From the cell containing the given text, extract its center point as (x, y) coordinate. 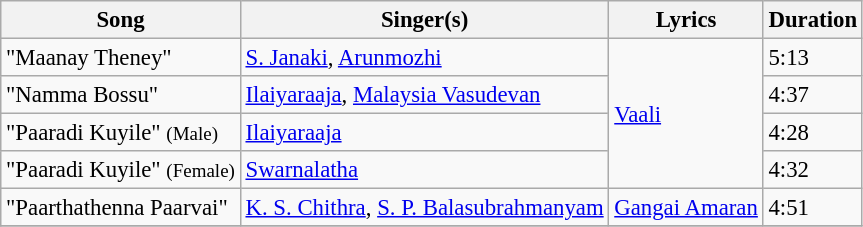
"Paarthathenna Paarvai" (120, 208)
Duration (812, 20)
Ilaiyaraaja, Malaysia Vasudevan (424, 95)
K. S. Chithra, S. P. Balasubrahmanyam (424, 208)
Swarnalatha (424, 170)
Vaali (686, 114)
Lyrics (686, 20)
Gangai Amaran (686, 208)
4:37 (812, 95)
Singer(s) (424, 20)
"Namma Bossu" (120, 95)
4:51 (812, 208)
"Paaradi Kuyile" (Female) (120, 170)
"Paaradi Kuyile" (Male) (120, 133)
4:28 (812, 133)
"Maanay Theney" (120, 58)
Song (120, 20)
4:32 (812, 170)
Ilaiyaraaja (424, 133)
5:13 (812, 58)
S. Janaki, Arunmozhi (424, 58)
